Capture the cell that displays the provided text and extract its (X, Y) central coordinate. 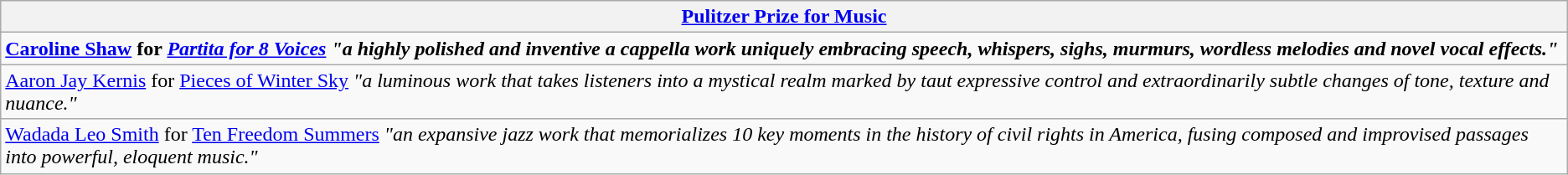
Pulitzer Prize for Music (784, 17)
